Pinpoint the cell where the given text exists, returning its [X, Y] midpoint coordinate. 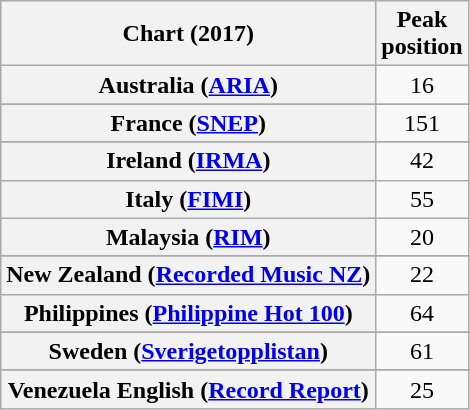
55 [422, 199]
61 [422, 351]
Venezuela English (Record Report) [188, 389]
France (SNEP) [188, 123]
Italy (FIMI) [188, 199]
Chart (2017) [188, 34]
Australia (ARIA) [188, 85]
Philippines (Philippine Hot 100) [188, 313]
22 [422, 275]
64 [422, 313]
42 [422, 161]
Malaysia (RIM) [188, 237]
Ireland (IRMA) [188, 161]
20 [422, 237]
Peak position [422, 34]
151 [422, 123]
16 [422, 85]
New Zealand (Recorded Music NZ) [188, 275]
25 [422, 389]
Sweden (Sverigetopplistan) [188, 351]
